Detect which cell encompasses the target text, then output its (x, y) center coordinate. 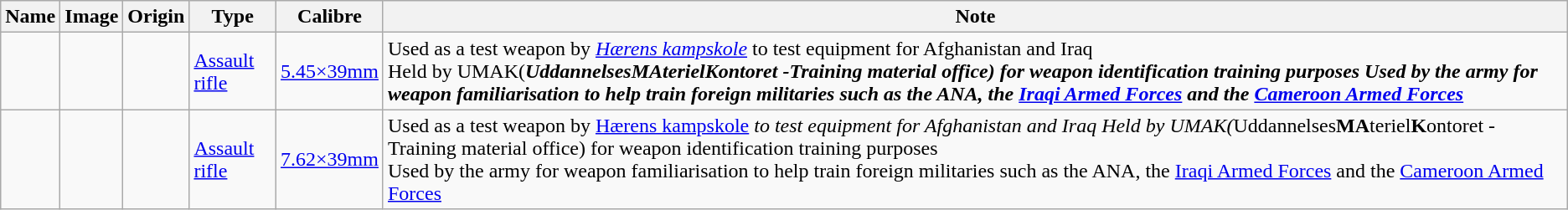
Image (92, 17)
7.62×39mm (330, 159)
Note (975, 17)
5.45×39mm (330, 71)
Type (233, 17)
Name (30, 17)
Origin (156, 17)
Calibre (330, 17)
